Provide the [x, y] coordinate of the cell's center where the given text is located.  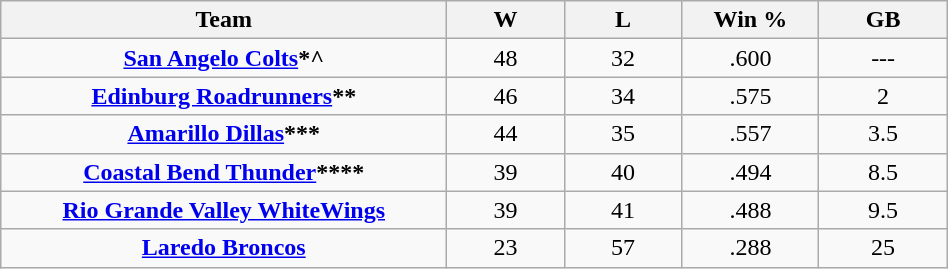
Laredo Broncos [224, 248]
41 [623, 210]
23 [506, 248]
Win % [750, 20]
.575 [750, 96]
46 [506, 96]
48 [506, 58]
Rio Grande Valley WhiteWings [224, 210]
3.5 [883, 134]
L [623, 20]
.288 [750, 248]
Amarillo Dillas*** [224, 134]
35 [623, 134]
.557 [750, 134]
San Angelo Colts*^ [224, 58]
44 [506, 134]
.488 [750, 210]
Team [224, 20]
9.5 [883, 210]
32 [623, 58]
57 [623, 248]
Edinburg Roadrunners** [224, 96]
40 [623, 172]
GB [883, 20]
2 [883, 96]
Coastal Bend Thunder**** [224, 172]
.494 [750, 172]
W [506, 20]
25 [883, 248]
34 [623, 96]
--- [883, 58]
8.5 [883, 172]
.600 [750, 58]
